From the cell containing the given text, extract its center point as (x, y) coordinate. 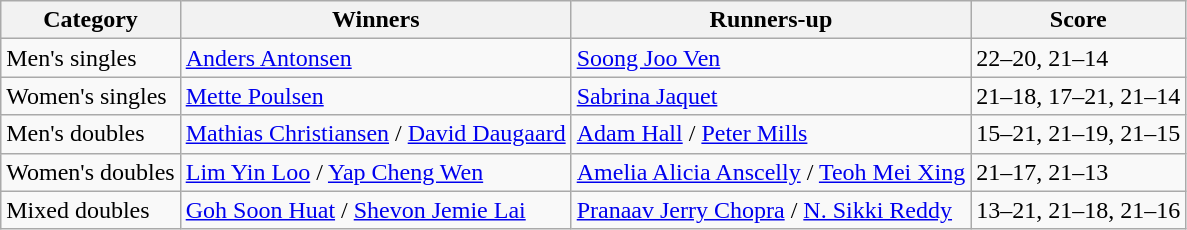
Soong Joo Ven (771, 58)
Anders Antonsen (376, 58)
Amelia Alicia Anscelly / Teoh Mei Xing (771, 172)
Goh Soon Huat / Shevon Jemie Lai (376, 210)
Men's doubles (90, 134)
Women's singles (90, 96)
Men's singles (90, 58)
Category (90, 20)
Score (1078, 20)
21–18, 17–21, 21–14 (1078, 96)
Adam Hall / Peter Mills (771, 134)
Women's doubles (90, 172)
Runners-up (771, 20)
Pranaav Jerry Chopra / N. Sikki Reddy (771, 210)
13–21, 21–18, 21–16 (1078, 210)
Mette Poulsen (376, 96)
22–20, 21–14 (1078, 58)
Mathias Christiansen / David Daugaard (376, 134)
21–17, 21–13 (1078, 172)
Lim Yin Loo / Yap Cheng Wen (376, 172)
Sabrina Jaquet (771, 96)
Winners (376, 20)
15–21, 21–19, 21–15 (1078, 134)
Mixed doubles (90, 210)
